Return [X, Y] of the center of cell containing provided text 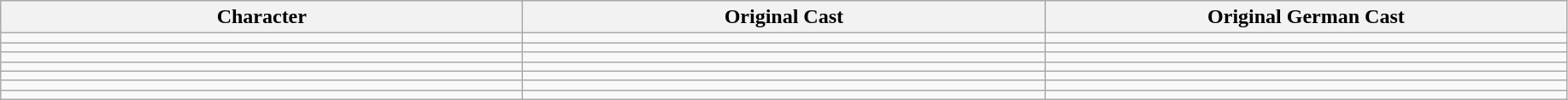
Original Cast [784, 17]
Character [261, 17]
Original German Cast [1306, 17]
